Output the (X, Y) coordinate of the center of the cell containing the given text.  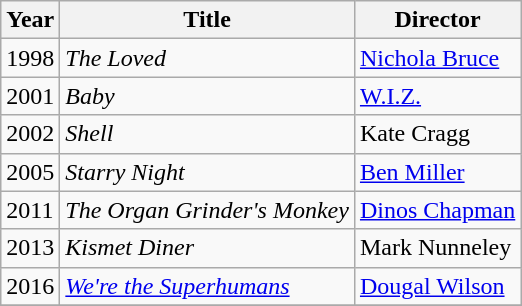
2002 (30, 134)
Baby (208, 96)
Year (30, 20)
The Loved (208, 58)
2005 (30, 172)
The Organ Grinder's Monkey (208, 210)
2016 (30, 286)
1998 (30, 58)
Shell (208, 134)
Ben Miller (437, 172)
Dougal Wilson (437, 286)
We're the Superhumans (208, 286)
W.I.Z. (437, 96)
Kismet Diner (208, 248)
2013 (30, 248)
2011 (30, 210)
Dinos Chapman (437, 210)
Director (437, 20)
Starry Night (208, 172)
Nichola Bruce (437, 58)
2001 (30, 96)
Mark Nunneley (437, 248)
Title (208, 20)
Kate Cragg (437, 134)
